Output the (X, Y) coordinate of the center of the cell containing the given text.  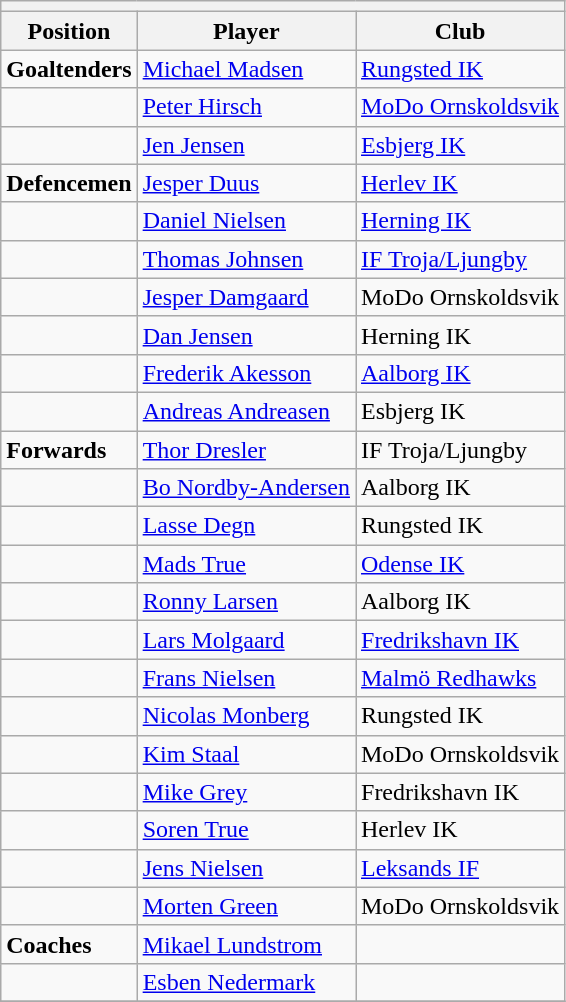
Nicolas Monberg (246, 716)
Jens Nielsen (246, 868)
Bo Nordby-Andersen (246, 488)
Peter Hirsch (246, 107)
Frederik Akesson (246, 373)
Odense IK (460, 564)
Jen Jensen (246, 145)
Malmö Redhawks (460, 678)
Ronny Larsen (246, 602)
Defencemen (69, 183)
Leksands IF (460, 868)
Coaches (69, 944)
Position (69, 31)
Goaltenders (69, 69)
Dan Jensen (246, 335)
Forwards (69, 449)
Jesper Damgaard (246, 297)
Mads True (246, 564)
Soren True (246, 830)
Andreas Andreasen (246, 411)
Club (460, 31)
Mikael Lundstrom (246, 944)
Frans Nielsen (246, 678)
Thor Dresler (246, 449)
Jesper Duus (246, 183)
Thomas Johnsen (246, 259)
Morten Green (246, 906)
Michael Madsen (246, 69)
Player (246, 31)
Esben Nedermark (246, 982)
Lars Molgaard (246, 640)
Lasse Degn (246, 526)
Mike Grey (246, 792)
Daniel Nielsen (246, 221)
Kim Staal (246, 754)
